Identify which cell holds the provided text, then report its (x, y) central coordinate. 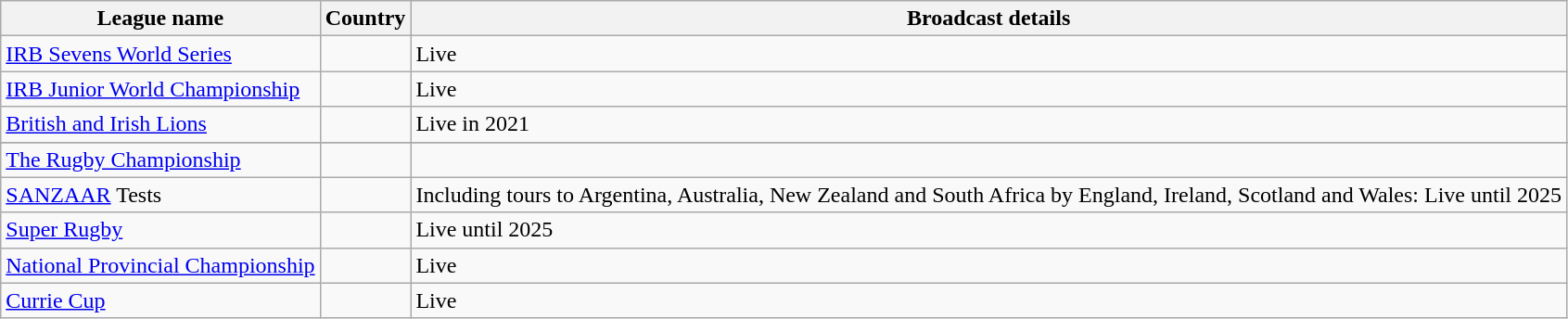
League name (160, 19)
Live in 2021 (988, 124)
Currie Cup (160, 300)
The Rugby Championship (160, 159)
Live until 2025 (988, 230)
Broadcast details (988, 19)
National Provincial Championship (160, 265)
SANZAAR Tests (160, 195)
IRB Junior World Championship (160, 89)
Including tours to Argentina, Australia, New Zealand and South Africa by England, Ireland, Scotland and Wales: Live until 2025 (988, 195)
IRB Sevens World Series (160, 54)
Super Rugby (160, 230)
British and Irish Lions (160, 124)
Country (365, 19)
